Find where the given text appears and provide that cell's center as [x, y] coordinate. 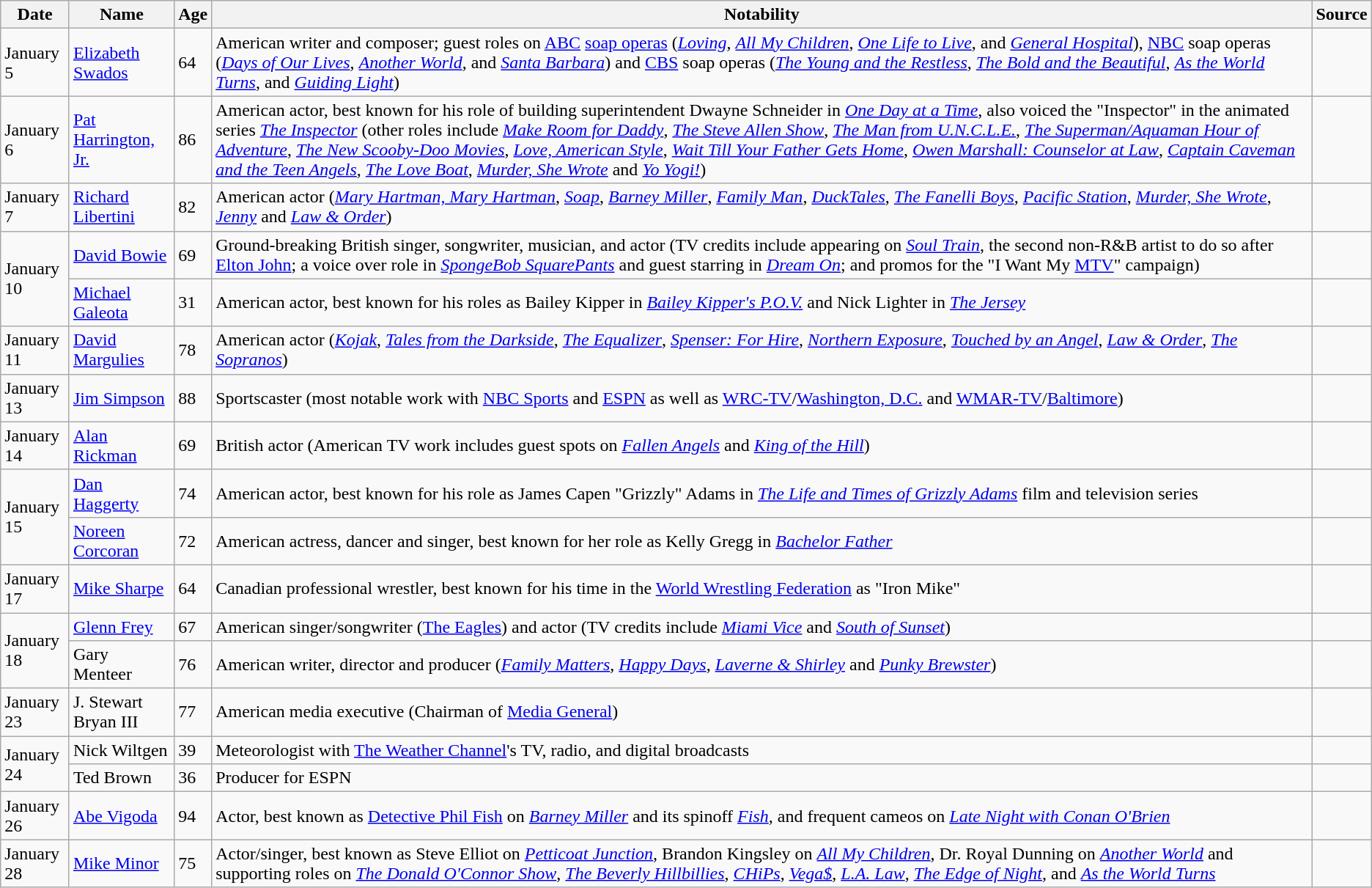
Alan Rickman [122, 446]
Abe Vigoda [122, 815]
88 [193, 397]
American writer, director and producer (Family Matters, Happy Days, Laverne & Shirley and Punky Brewster) [762, 664]
72 [193, 541]
94 [193, 815]
David Margulies [122, 351]
American actress, dancer and singer, best known for her role as Kelly Gregg in Bachelor Father [762, 541]
Sportscaster (most notable work with NBC Sports and ESPN as well as WRC-TV/Washington, D.C. and WMAR-TV/Baltimore) [762, 397]
Mike Minor [122, 864]
January 7 [35, 207]
74 [193, 493]
January 10 [35, 279]
39 [193, 750]
David Bowie [122, 255]
82 [193, 207]
76 [193, 664]
American media executive (Chairman of Media General) [762, 713]
January 17 [35, 588]
Source [1341, 15]
Elizabeth Swados [122, 62]
Gary Menteer [122, 664]
Michael Galeota [122, 302]
Jim Simpson [122, 397]
Age [193, 15]
78 [193, 351]
86 [193, 139]
January 11 [35, 351]
Richard Libertini [122, 207]
January 15 [35, 517]
Pat Harrington, Jr. [122, 139]
American singer/songwriter (The Eagles) and actor (TV credits include Miami Vice and South of Sunset) [762, 627]
January 26 [35, 815]
American actor, best known for his role as James Capen "Grizzly" Adams in The Life and Times of Grizzly Adams film and television series [762, 493]
American actor, best known for his roles as Bailey Kipper in Bailey Kipper's P.O.V. and Nick Lighter in The Jersey [762, 302]
January 24 [35, 764]
British actor (American TV work includes guest spots on Fallen Angels and King of the Hill) [762, 446]
Meteorologist with The Weather Channel's TV, radio, and digital broadcasts [762, 750]
January 18 [35, 651]
January 13 [35, 397]
January 14 [35, 446]
Notability [762, 15]
77 [193, 713]
Producer for ESPN [762, 778]
36 [193, 778]
Date [35, 15]
Name [122, 15]
Noreen Corcoran [122, 541]
67 [193, 627]
Mike Sharpe [122, 588]
January 6 [35, 139]
31 [193, 302]
J. Stewart Bryan III [122, 713]
Actor, best known as Detective Phil Fish on Barney Miller and its spinoff Fish, and frequent cameos on Late Night with Conan O'Brien [762, 815]
January 5 [35, 62]
American actor (Kojak, Tales from the Darkside, The Equalizer, Spenser: For Hire, Northern Exposure, Touched by an Angel, Law & Order, The Sopranos) [762, 351]
January 23 [35, 713]
Canadian professional wrestler, best known for his time in the World Wrestling Federation as "Iron Mike" [762, 588]
Nick Wiltgen [122, 750]
75 [193, 864]
Ted Brown [122, 778]
Glenn Frey [122, 627]
Dan Haggerty [122, 493]
January 28 [35, 864]
